Identify which cell holds the provided text, then report its [X, Y] central coordinate. 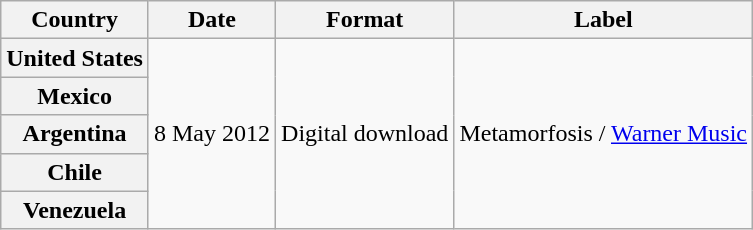
Metamorfosis / Warner Music [604, 134]
8 May 2012 [212, 134]
Format [365, 20]
Country [75, 20]
Label [604, 20]
Venezuela [75, 210]
Chile [75, 172]
Mexico [75, 96]
Argentina [75, 134]
Date [212, 20]
Digital download [365, 134]
United States [75, 58]
